For the text-containing cell, return its midpoint in (X, Y) coordinate format. 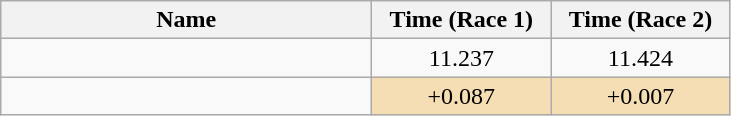
+0.007 (640, 96)
Time (Race 2) (640, 20)
Name (186, 20)
11.237 (462, 58)
11.424 (640, 58)
Time (Race 1) (462, 20)
+0.087 (462, 96)
